Output the (x, y) coordinate of the center of the cell containing the given text.  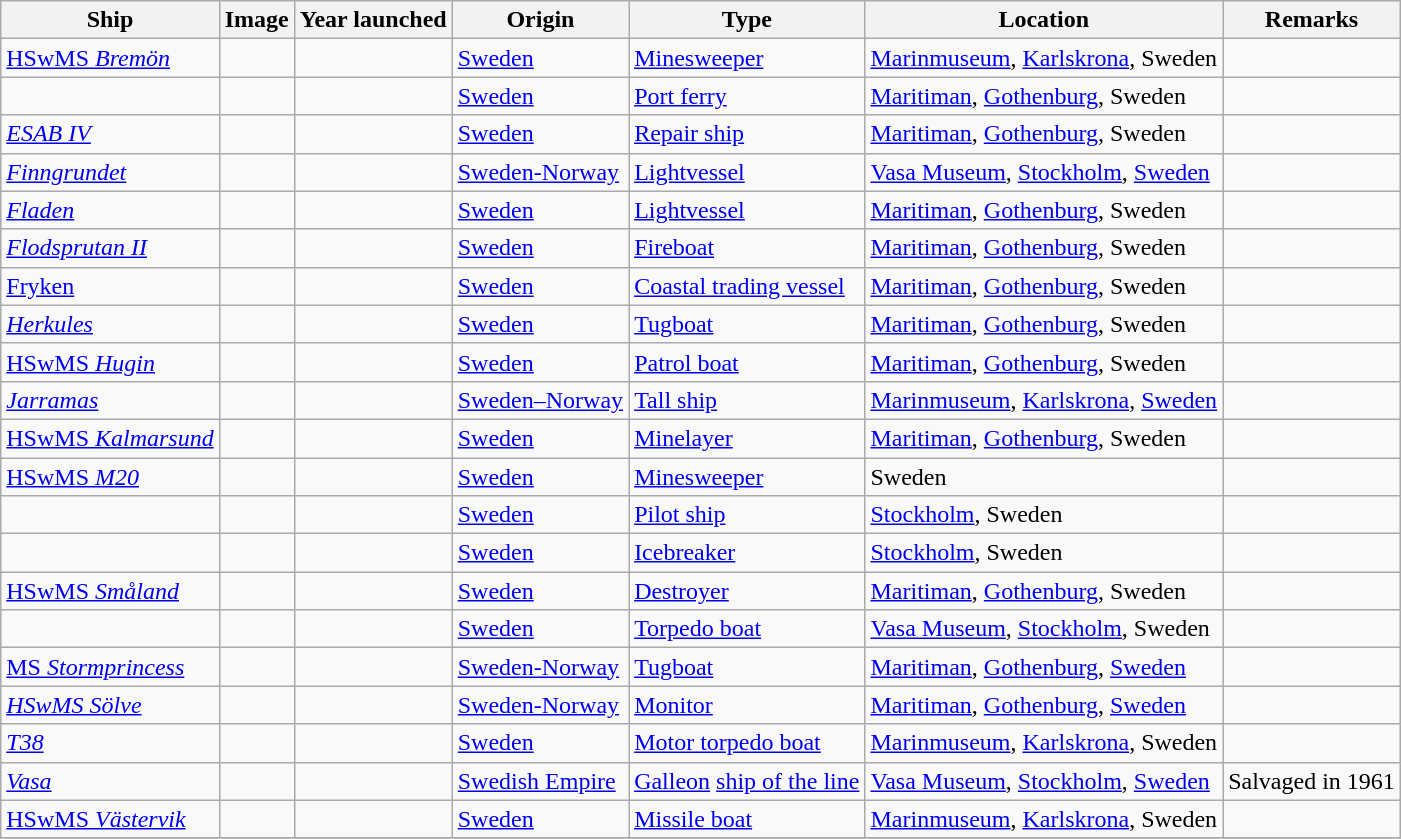
Flodsprutan II (110, 248)
Minelayer (747, 438)
HSwMS Kalmarsund (110, 438)
Motor torpedo boat (747, 743)
HSwMS M20 (110, 477)
Swedish Empire (540, 781)
Jarramas (110, 400)
Tall ship (747, 400)
Herkules (110, 324)
Fladen (110, 210)
Origin (540, 20)
ESAB IV (110, 134)
Vasa (110, 781)
HSwMS Småland (110, 591)
Coastal trading vessel (747, 286)
Missile boat (747, 819)
Torpedo boat (747, 629)
T38 (110, 743)
Icebreaker (747, 553)
Type (747, 20)
HSwMS Bremön (110, 58)
HSwMS Sölve (110, 705)
Fireboat (747, 248)
Monitor (747, 705)
MS Stormprincess (110, 667)
Finngrundet (110, 172)
Fryken (110, 286)
Year launched (373, 20)
Remarks (1312, 20)
Location (1044, 20)
Patrol boat (747, 362)
Image (256, 20)
Sweden–Norway (540, 400)
Ship (110, 20)
HSwMS Hugin (110, 362)
Port ferry (747, 96)
Repair ship (747, 134)
Pilot ship (747, 515)
HSwMS Västervik (110, 819)
Salvaged in 1961 (1312, 781)
Galleon ship of the line (747, 781)
Destroyer (747, 591)
